Find where the given text appears and provide that cell's center as [x, y] coordinate. 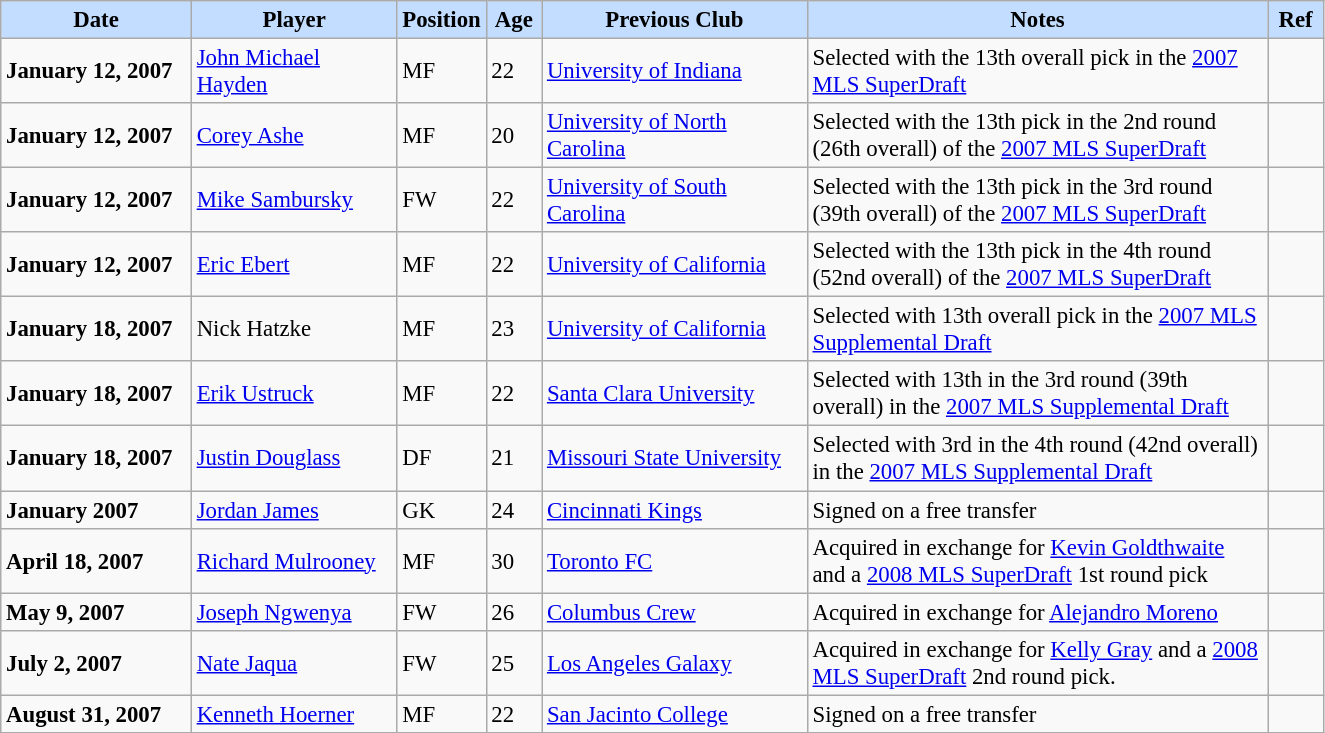
Los Angeles Galaxy [675, 662]
Selected with 13th in the 3rd round (39th overall) in the 2007 MLS Supplemental Draft [1038, 394]
Missouri State University [675, 458]
Acquired in exchange for Kelly Gray and a 2008 MLS SuperDraft 2nd round pick. [1038, 662]
Nick Hatzke [294, 330]
Toronto FC [675, 560]
20 [514, 136]
University of North Carolina [675, 136]
23 [514, 330]
Eric Ebert [294, 264]
GK [442, 510]
Santa Clara University [675, 394]
Columbus Crew [675, 612]
Selected with the 13th pick in the 4th round (52nd overall) of the 2007 MLS SuperDraft [1038, 264]
Jordan James [294, 510]
University of Indiana [675, 72]
Justin Douglass [294, 458]
25 [514, 662]
Cincinnati Kings [675, 510]
Kenneth Hoerner [294, 714]
Joseph Ngwenya [294, 612]
July 2, 2007 [96, 662]
August 31, 2007 [96, 714]
Selected with 3rd in the 4th round (42nd overall) in the 2007 MLS Supplemental Draft [1038, 458]
Selected with the 13th pick in the 2nd round (26th overall) of the 2007 MLS SuperDraft [1038, 136]
January 2007 [96, 510]
24 [514, 510]
Richard Mulrooney [294, 560]
April 18, 2007 [96, 560]
Notes [1038, 20]
Nate Jaqua [294, 662]
Mike Sambursky [294, 200]
30 [514, 560]
Position [442, 20]
San Jacinto College [675, 714]
Acquired in exchange for Kevin Goldthwaite and a 2008 MLS SuperDraft 1st round pick [1038, 560]
Corey Ashe [294, 136]
Selected with the 13th overall pick in the 2007 MLS SuperDraft [1038, 72]
DF [442, 458]
Acquired in exchange for Alejandro Moreno [1038, 612]
Previous Club [675, 20]
Date [96, 20]
John Michael Hayden [294, 72]
Player [294, 20]
May 9, 2007 [96, 612]
Selected with 13th overall pick in the 2007 MLS Supplemental Draft [1038, 330]
Age [514, 20]
Selected with the 13th pick in the 3rd round (39th overall) of the 2007 MLS SuperDraft [1038, 200]
University of South Carolina [675, 200]
Ref [1296, 20]
26 [514, 612]
21 [514, 458]
Erik Ustruck [294, 394]
